Search for the cell housing the specified text and yield its [x, y] center coordinate. 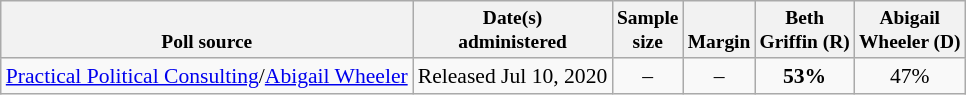
47% [910, 76]
Samplesize [648, 30]
Poll source [207, 30]
Released Jul 10, 2020 [513, 76]
AbigailWheeler (D) [910, 30]
Practical Political Consulting/Abigail Wheeler [207, 76]
BethGriffin (R) [804, 30]
Date(s)administered [513, 30]
53% [804, 76]
Margin [719, 30]
